Identify which cell holds the provided text, then report its [x, y] central coordinate. 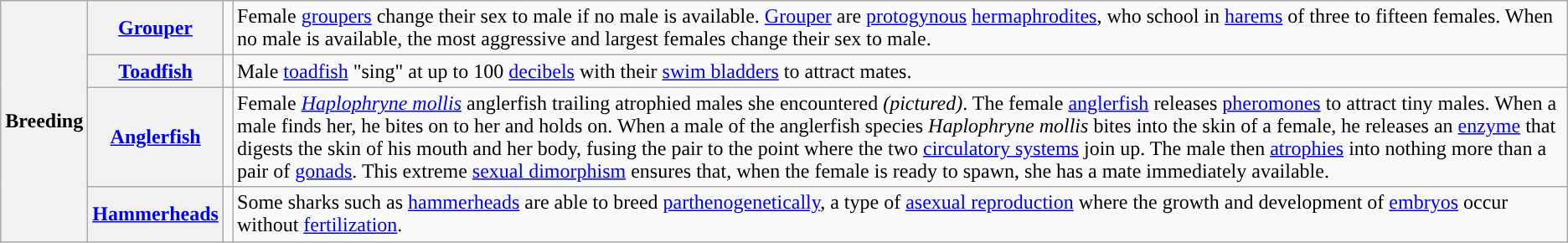
Anglerfish [156, 137]
Grouper [156, 28]
Male toadfish "sing" at up to 100 decibels with their swim bladders to attract mates. [900, 71]
Hammerheads [156, 215]
Breeding [44, 121]
Toadfish [156, 71]
